From the cell containing the given text, extract its center point as [X, Y] coordinate. 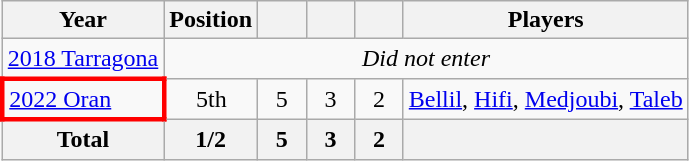
Position [211, 20]
Total [83, 139]
5th [211, 98]
Year [83, 20]
Did not enter [426, 59]
1/2 [211, 139]
2022 Oran [83, 98]
Players [546, 20]
Bellil, Hifi, Medjoubi, Taleb [546, 98]
2018 Tarragona [83, 59]
